Output the (X, Y) coordinate of the center of the cell containing the given text.  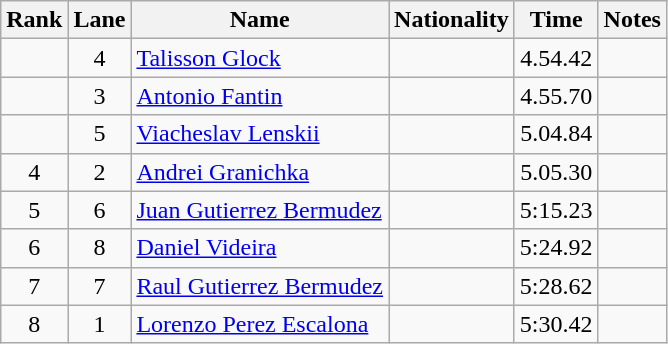
Lorenzo Perez Escalona (260, 324)
Talisson Glock (260, 58)
5:30.42 (556, 324)
1 (100, 324)
5.05.30 (556, 172)
2 (100, 172)
4.54.42 (556, 58)
Raul Gutierrez Bermudez (260, 286)
Name (260, 20)
Lane (100, 20)
Viacheslav Lenskii (260, 134)
Juan Gutierrez Bermudez (260, 210)
5:15.23 (556, 210)
5:28.62 (556, 286)
4.55.70 (556, 96)
Time (556, 20)
Rank (34, 20)
5:24.92 (556, 248)
Andrei Granichka (260, 172)
3 (100, 96)
Notes (632, 20)
Antonio Fantin (260, 96)
Daniel Videira (260, 248)
5.04.84 (556, 134)
Nationality (452, 20)
